Capture the cell that displays the provided text and extract its (X, Y) central coordinate. 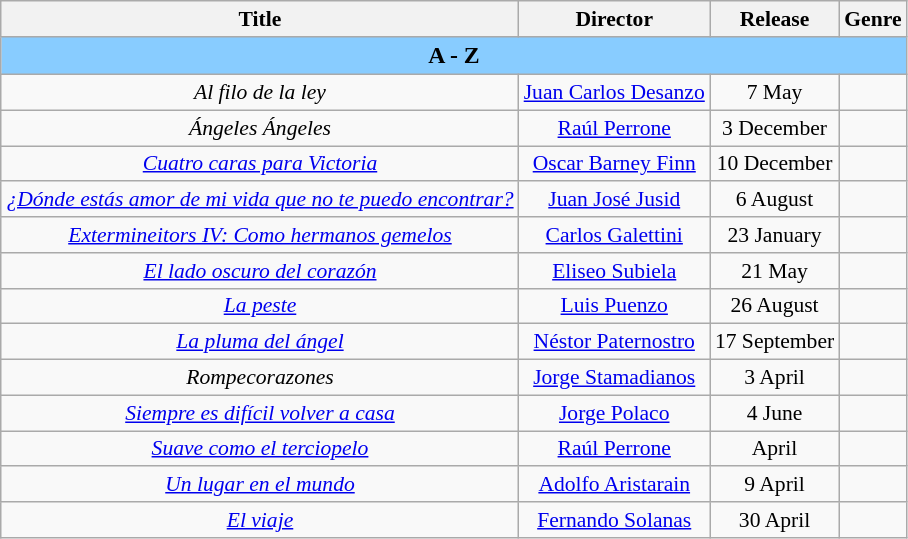
Rompecorazones (260, 378)
4 June (774, 413)
Adolfo Aristarain (614, 485)
Fernando Solanas (614, 520)
3 December (774, 128)
Siempre es difícil volver a casa (260, 413)
7 May (774, 93)
10 December (774, 164)
17 September (774, 342)
Al filo de la ley (260, 93)
23 January (774, 235)
¿Dónde estás amor de mi vida que no te puedo encontrar? (260, 200)
Jorge Stamadianos (614, 378)
3 April (774, 378)
Luis Puenzo (614, 306)
21 May (774, 271)
Title (260, 19)
26 August (774, 306)
Eliseo Subiela (614, 271)
30 April (774, 520)
6 August (774, 200)
El viaje (260, 520)
La pluma del ángel (260, 342)
Suave como el terciopelo (260, 449)
9 April (774, 485)
El lado oscuro del corazón (260, 271)
Carlos Galettini (614, 235)
April (774, 449)
Néstor Paternostro (614, 342)
Un lugar en el mundo (260, 485)
Jorge Polaco (614, 413)
Director (614, 19)
Juan José Jusid (614, 200)
La peste (260, 306)
Ángeles Ángeles (260, 128)
Cuatro caras para Victoria (260, 164)
A - Z (454, 56)
Juan Carlos Desanzo (614, 93)
Genre (872, 19)
Extermineitors IV: Como hermanos gemelos (260, 235)
Release (774, 19)
Oscar Barney Finn (614, 164)
